Provide the (X, Y) coordinate of the cell's center where the given text is located.  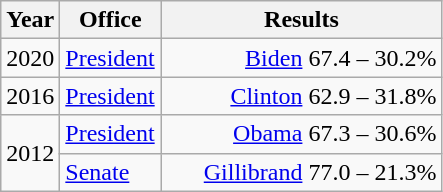
Obama 67.3 – 30.6% (302, 134)
Year (30, 20)
2016 (30, 96)
Office (110, 20)
Clinton 62.9 – 31.8% (302, 96)
Results (302, 20)
2020 (30, 58)
Senate (110, 172)
2012 (30, 153)
Biden 67.4 – 30.2% (302, 58)
Gillibrand 77.0 – 21.3% (302, 172)
